Capture the cell that displays the provided text and extract its [X, Y] central coordinate. 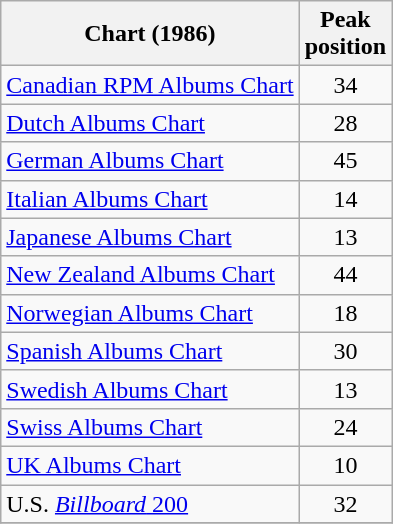
34 [345, 85]
Swedish Albums Chart [150, 389]
10 [345, 465]
30 [345, 351]
Swiss Albums Chart [150, 427]
German Albums Chart [150, 161]
Chart (1986) [150, 34]
Norwegian Albums Chart [150, 313]
Dutch Albums Chart [150, 123]
18 [345, 313]
44 [345, 275]
Japanese Albums Chart [150, 237]
Italian Albums Chart [150, 199]
UK Albums Chart [150, 465]
New Zealand Albums Chart [150, 275]
U.S. Billboard 200 [150, 503]
Peakposition [345, 34]
Canadian RPM Albums Chart [150, 85]
45 [345, 161]
28 [345, 123]
32 [345, 503]
14 [345, 199]
Spanish Albums Chart [150, 351]
24 [345, 427]
